Capture the cell that displays the provided text and extract its (X, Y) central coordinate. 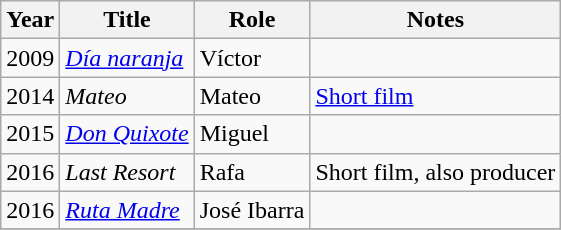
Short film, also producer (436, 172)
Last Resort (127, 172)
Role (252, 20)
Title (127, 20)
Ruta Madre (127, 210)
2015 (30, 134)
Día naranja (127, 58)
José Ibarra (252, 210)
Year (30, 20)
Notes (436, 20)
Short film (436, 96)
2009 (30, 58)
Don Quixote (127, 134)
Rafa (252, 172)
Miguel (252, 134)
2014 (30, 96)
Víctor (252, 58)
